Extract the (X, Y) coordinate from the center of the cell holding the provided text.  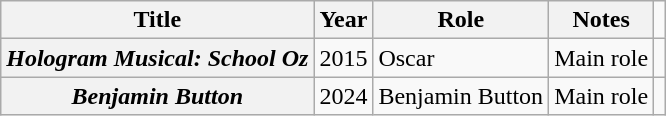
Title (158, 20)
Notes (602, 20)
Oscar (461, 58)
Year (344, 20)
2015 (344, 58)
2024 (344, 96)
Role (461, 20)
Hologram Musical: School Oz (158, 58)
